Determine the [x, y] coordinate at the center of the cell enclosing the given text.  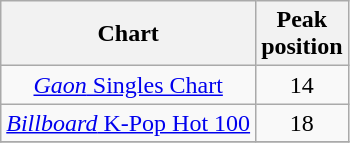
14 [302, 85]
18 [302, 123]
Billboard K-Pop Hot 100 [128, 123]
Chart [128, 34]
Peakposition [302, 34]
Gaon Singles Chart [128, 85]
